For the text-containing cell, return its midpoint in (X, Y) coordinate format. 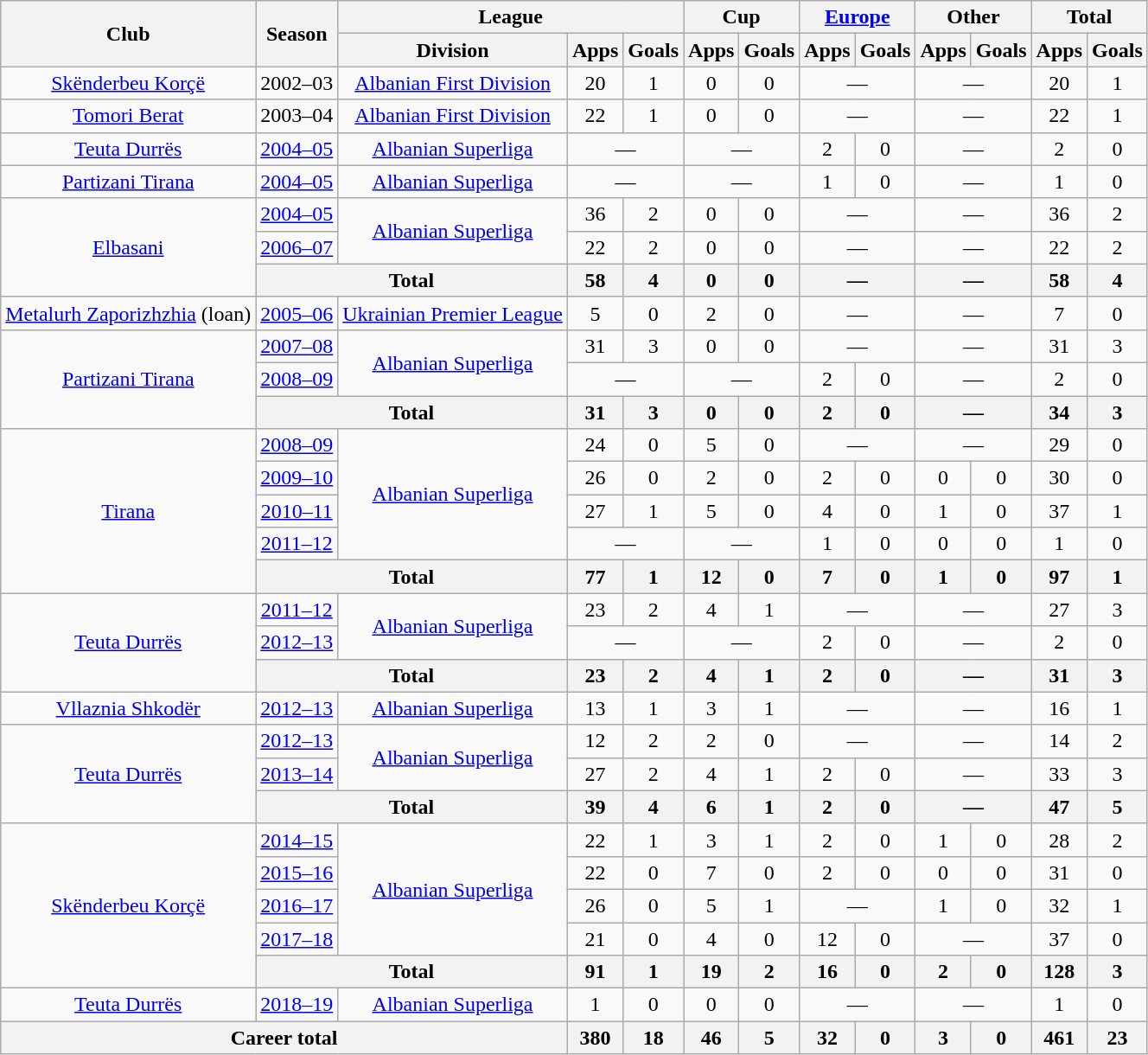
461 (1059, 1038)
6 (711, 807)
2010–11 (297, 511)
2016–17 (297, 905)
2015–16 (297, 873)
Metalurh Zaporizhzhia (loan) (128, 313)
2009–10 (297, 478)
Career total (284, 1038)
Tomori Berat (128, 116)
2017–18 (297, 938)
League (511, 17)
14 (1059, 741)
34 (1059, 412)
Other (973, 17)
18 (654, 1038)
Tirana (128, 511)
2014–15 (297, 840)
Vllaznia Shkodër (128, 708)
Cup (742, 17)
Europe (858, 17)
28 (1059, 840)
46 (711, 1038)
2003–04 (297, 116)
77 (595, 577)
21 (595, 938)
2013–14 (297, 774)
Ukrainian Premier League (453, 313)
2002–03 (297, 83)
2005–06 (297, 313)
33 (1059, 774)
2018–19 (297, 1005)
47 (1059, 807)
91 (595, 972)
39 (595, 807)
29 (1059, 445)
97 (1059, 577)
30 (1059, 478)
Elbasani (128, 247)
Season (297, 34)
2007–08 (297, 346)
380 (595, 1038)
128 (1059, 972)
13 (595, 708)
Division (453, 50)
2006–07 (297, 247)
24 (595, 445)
19 (711, 972)
Club (128, 34)
